Return [X, Y] of the center of cell containing provided text 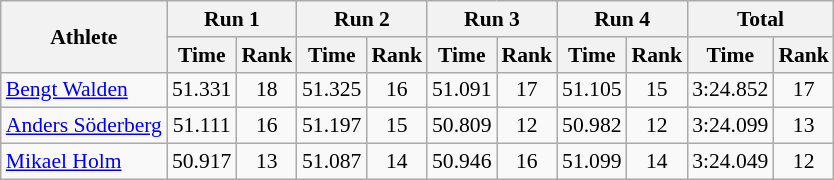
51.105 [592, 90]
51.111 [202, 126]
51.325 [332, 90]
Anders Söderberg [84, 126]
Mikael Holm [84, 162]
3:24.049 [730, 162]
18 [266, 90]
50.982 [592, 126]
Run 3 [492, 19]
Run 1 [232, 19]
Total [760, 19]
51.099 [592, 162]
50.809 [462, 126]
51.197 [332, 126]
Run 2 [362, 19]
Athlete [84, 36]
3:24.852 [730, 90]
Bengt Walden [84, 90]
51.331 [202, 90]
50.946 [462, 162]
51.091 [462, 90]
50.917 [202, 162]
Run 4 [622, 19]
3:24.099 [730, 126]
51.087 [332, 162]
